Detect which cell encompasses the target text, then output its (X, Y) center coordinate. 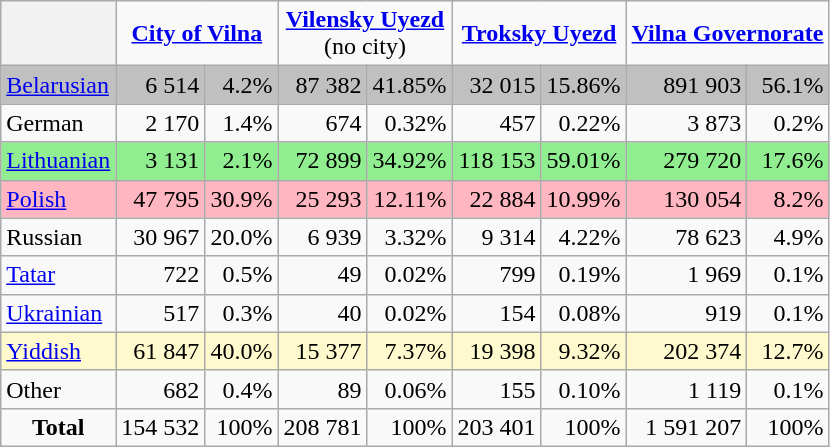
6 514 (160, 85)
Lithuanian (58, 161)
3 873 (686, 123)
1 591 207 (686, 427)
8.2% (788, 199)
Tatar (58, 275)
517 (160, 313)
61 847 (160, 351)
1 969 (686, 275)
20.0% (242, 237)
4.2% (242, 85)
203 401 (496, 427)
40.0% (242, 351)
Vilna Governorate (728, 34)
3.32% (410, 237)
9.32% (584, 351)
0.19% (584, 275)
682 (160, 389)
41.85% (410, 85)
891 903 (686, 85)
0.06% (410, 389)
City of Vilna (197, 34)
155 (496, 389)
40 (322, 313)
919 (686, 313)
30.9% (242, 199)
22 884 (496, 199)
0.08% (584, 313)
Polish (58, 199)
Russian (58, 237)
Troksky Uyezd (539, 34)
49 (322, 275)
15.86% (584, 85)
56.1% (788, 85)
Yiddish (58, 351)
Ukrainian (58, 313)
72 899 (322, 161)
2.1% (242, 161)
12.7% (788, 351)
7.37% (410, 351)
15 377 (322, 351)
457 (496, 123)
89 (322, 389)
9 314 (496, 237)
0.3% (242, 313)
30 967 (160, 237)
799 (496, 275)
130 054 (686, 199)
0.4% (242, 389)
722 (160, 275)
17.6% (788, 161)
3 131 (160, 161)
118 153 (496, 161)
4.22% (584, 237)
0.32% (410, 123)
1 119 (686, 389)
19 398 (496, 351)
Belarusian (58, 85)
674 (322, 123)
78 623 (686, 237)
German (58, 123)
1.4% (242, 123)
25 293 (322, 199)
Total (58, 427)
4.9% (788, 237)
154 532 (160, 427)
87 382 (322, 85)
Vilensky Uyezd(no city) (365, 34)
32 015 (496, 85)
154 (496, 313)
59.01% (584, 161)
279 720 (686, 161)
10.99% (584, 199)
208 781 (322, 427)
34.92% (410, 161)
0.2% (788, 123)
0.5% (242, 275)
47 795 (160, 199)
0.10% (584, 389)
2 170 (160, 123)
12.11% (410, 199)
Other (58, 389)
202 374 (686, 351)
6 939 (322, 237)
0.22% (584, 123)
